Return the [x, y] coordinate for the center point of the cell that contains the specified text.  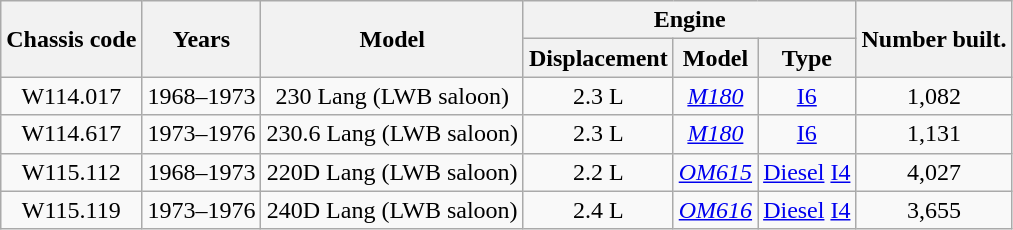
3,655 [934, 210]
OM616 [715, 210]
230.6 Lang (LWB saloon) [392, 134]
4,027 [934, 172]
OM615 [715, 172]
W114.017 [72, 96]
Chassis code [72, 39]
1,131 [934, 134]
1,082 [934, 96]
W114.617 [72, 134]
220D Lang (LWB saloon) [392, 172]
230 Lang (LWB saloon) [392, 96]
2.4 L [598, 210]
Displacement [598, 58]
Engine [689, 20]
Number built. [934, 39]
Years [202, 39]
Type [807, 58]
W115.119 [72, 210]
W115.112 [72, 172]
240D Lang (LWB saloon) [392, 210]
2.2 L [598, 172]
